Identify which cell holds the provided text, then report its [X, Y] central coordinate. 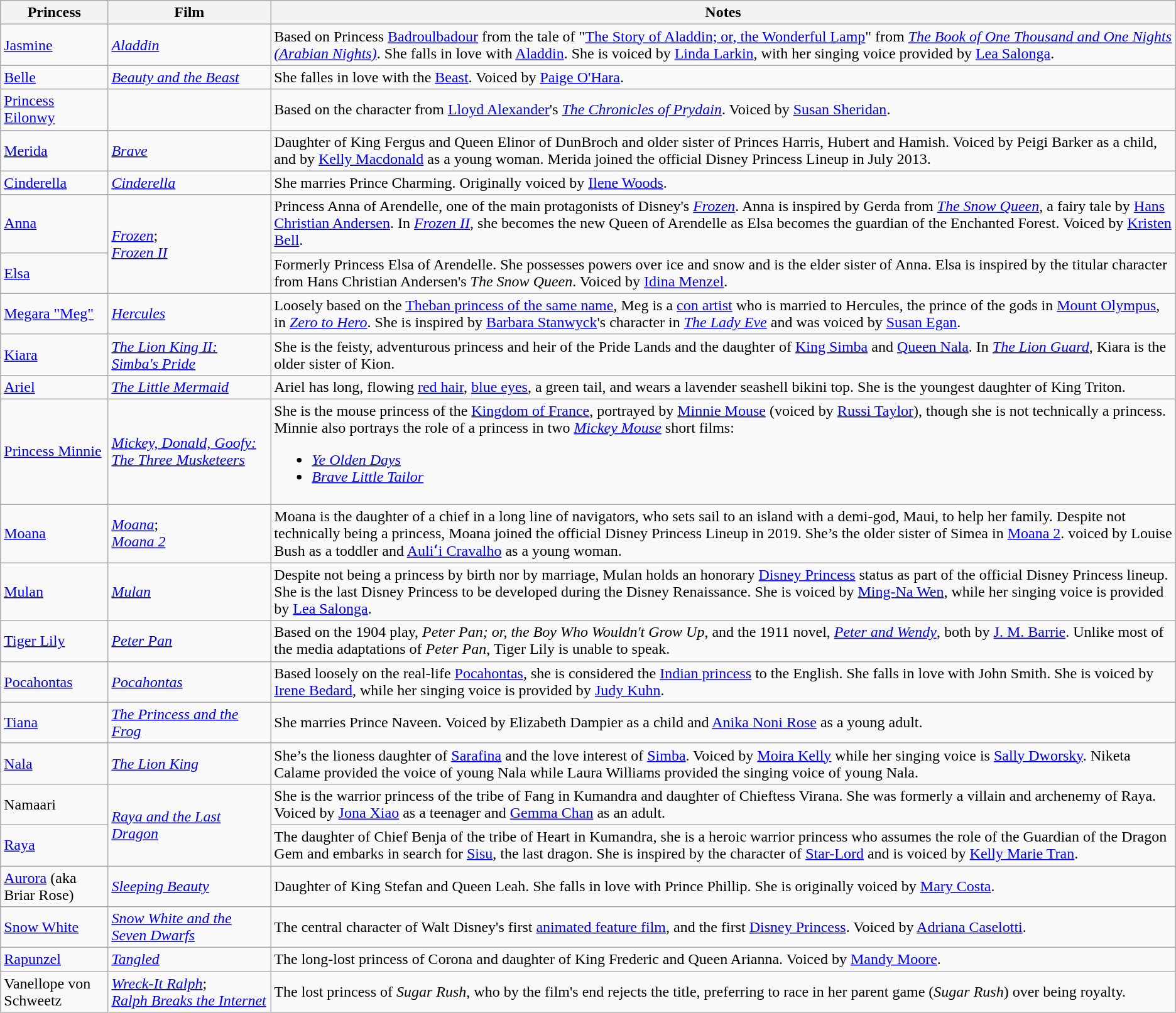
The Princess and the Frog [190, 722]
Notes [723, 13]
She marries Prince Naveen. Voiced by Elizabeth Dampier as a child and Anika Noni Rose as a young adult. [723, 722]
Tiger Lily [54, 641]
Snow White and the Seven Dwarfs [190, 927]
Peter Pan [190, 641]
She marries Prince Charming. Originally voiced by Ilene Woods. [723, 183]
Film [190, 13]
Ariel [54, 387]
Jasmine [54, 45]
Raya [54, 845]
Vanellope von Schweetz [54, 992]
Rapunzel [54, 960]
Ariel has long, flowing red hair, blue eyes, a green tail, and wears a lavender seashell bikini top. She is the youngest daughter of King Triton. [723, 387]
Belle [54, 77]
Princess Minnie [54, 451]
Nala [54, 764]
Merida [54, 151]
Beauty and the Beast [190, 77]
Raya and the Last Dragon [190, 825]
Princess [54, 13]
Mickey, Donald, Goofy: The Three Musketeers [190, 451]
She falles in love with the Beast. Voiced by Paige O'Hara. [723, 77]
Anna [54, 224]
Megara "Meg" [54, 314]
Tangled [190, 960]
Wreck-It Ralph; Ralph Breaks the Internet [190, 992]
The Lion King II: Simba's Pride [190, 354]
Hercules [190, 314]
The long-lost princess of Corona and daughter of King Frederic and Queen Arianna. Voiced by Mandy Moore. [723, 960]
Snow White [54, 927]
Elsa [54, 273]
The central character of Walt Disney's first animated feature film, and the first Disney Princess. Voiced by Adriana Caselotti. [723, 927]
Aladdin [190, 45]
The Little Mermaid [190, 387]
Moana [54, 533]
Based on the character from Lloyd Alexander's The Chronicles of Prydain. Voiced by Susan Sheridan. [723, 109]
Moana; Moana 2 [190, 533]
Sleeping Beauty [190, 886]
Namaari [54, 804]
Tiana [54, 722]
Princess Eilonwy [54, 109]
Aurora (aka Briar Rose) [54, 886]
Frozen; Frozen II [190, 244]
Daughter of King Stefan and Queen Leah. She falls in love with Prince Phillip. She is originally voiced by Mary Costa. [723, 886]
The Lion King [190, 764]
Brave [190, 151]
Kiara [54, 354]
The lost princess of Sugar Rush, who by the film's end rejects the title, preferring to race in her parent game (Sugar Rush) over being royalty. [723, 992]
